Return (X, Y) of the center of cell containing provided text 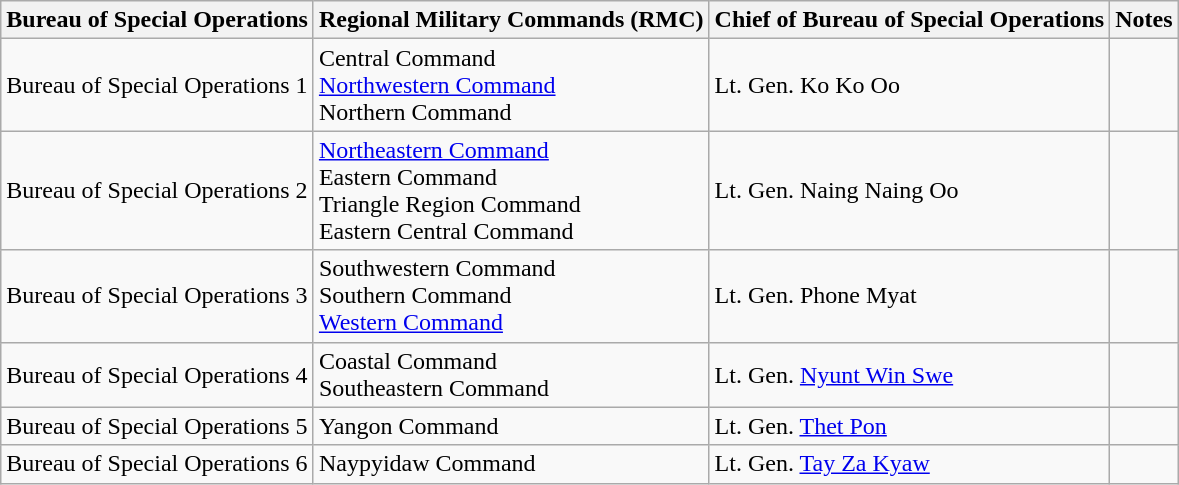
Naypyidaw Command (511, 464)
Regional Military Commands (RMC) (511, 20)
Lt. Gen. Tay Za Kyaw (910, 464)
Lt. Gen. Thet Pon (910, 426)
Lt. Gen. Nyunt Win Swe (910, 374)
Lt. Gen. Phone Myat (910, 296)
Bureau of Special Operations 4 (158, 374)
Bureau of Special Operations (158, 20)
Bureau of Special Operations 2 (158, 190)
Coastal CommandSoutheastern Command (511, 374)
Bureau of Special Operations 3 (158, 296)
Bureau of Special Operations 1 (158, 85)
Lt. Gen. Ko Ko Oo (910, 85)
Notes (1144, 20)
Northeastern CommandEastern CommandTriangle Region CommandEastern Central Command (511, 190)
Chief of Bureau of Special Operations (910, 20)
Bureau of Special Operations 6 (158, 464)
Yangon Command (511, 426)
Lt. Gen. Naing Naing Oo (910, 190)
Central Command Northwestern CommandNorthern Command (511, 85)
Bureau of Special Operations 5 (158, 426)
Southwestern CommandSouthern CommandWestern Command (511, 296)
